Capture the cell that displays the provided text and extract its (x, y) central coordinate. 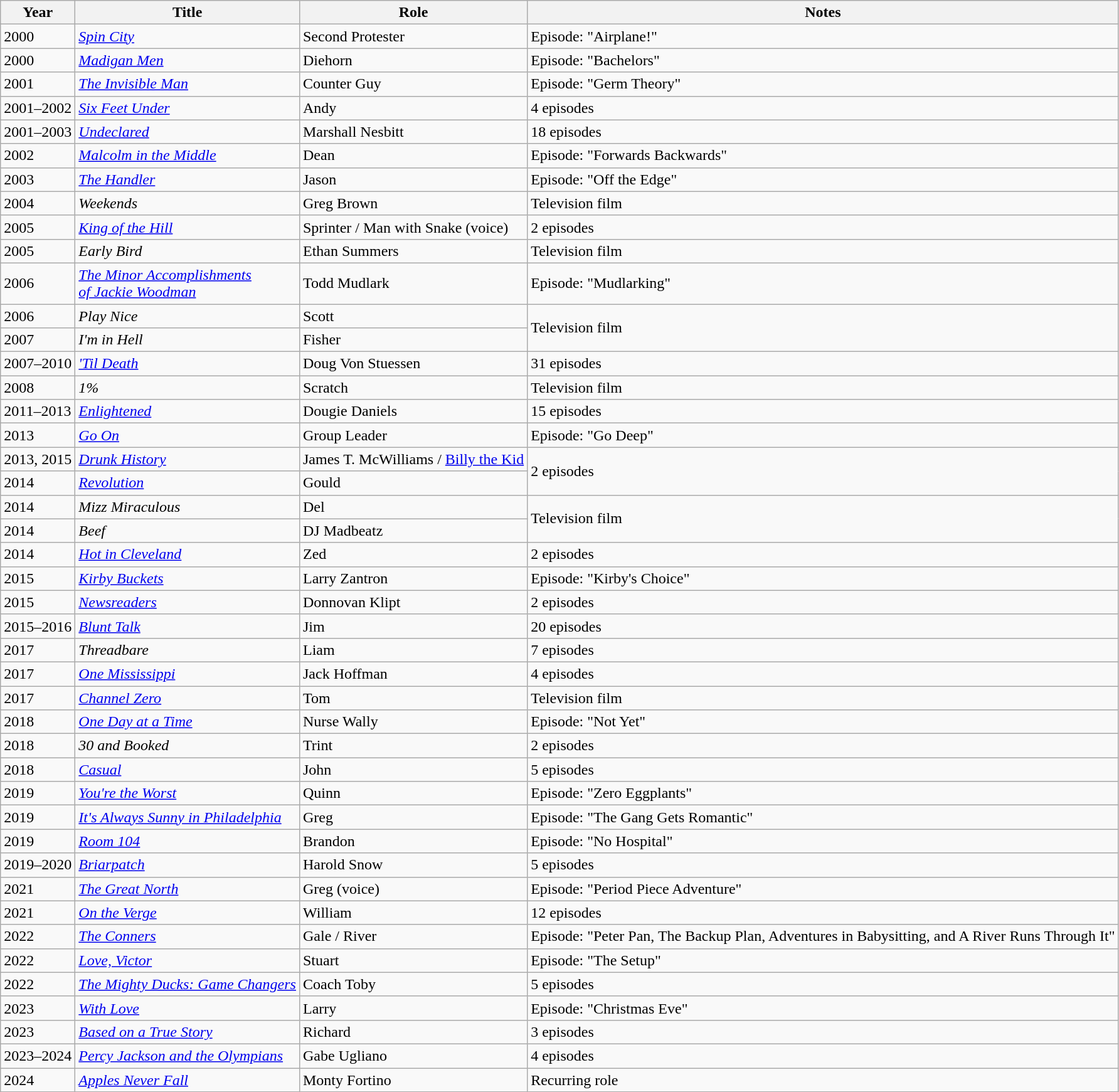
The Conners (188, 936)
Mizz Miraculous (188, 507)
Second Protester (413, 36)
Malcolm in the Middle (188, 156)
One Mississippi (188, 674)
2001–2003 (38, 132)
Greg Brown (413, 203)
Notes (823, 13)
Quinn (413, 793)
Episode: "Not Yet" (823, 722)
Episode: "Period Piece Adventure" (823, 889)
2007–2010 (38, 364)
Year (38, 13)
It's Always Sunny in Philadelphia (188, 817)
Room 104 (188, 841)
2013 (38, 435)
Group Leader (413, 435)
Role (413, 13)
15 episodes (823, 411)
Gale / River (413, 936)
30 and Booked (188, 746)
3 episodes (823, 1032)
2001–2002 (38, 108)
Gould (413, 483)
'Til Death (188, 364)
The Invisible Man (188, 84)
Marshall Nesbitt (413, 132)
Sprinter / Man with Snake (voice) (413, 227)
Fisher (413, 340)
Episode: "Christmas Eve" (823, 1008)
Episode: "Peter Pan, The Backup Plan, Adventures in Babysitting, and A River Runs Through It" (823, 936)
The Minor Accomplishmentsof Jackie Woodman (188, 284)
Tom (413, 698)
2003 (38, 179)
Greg (413, 817)
John (413, 770)
Doug Von Stuessen (413, 364)
Episode: "Off the Edge" (823, 179)
Apples Never Fall (188, 1079)
Beef (188, 531)
With Love (188, 1008)
2001 (38, 84)
Play Nice (188, 315)
James T. McWilliams / Billy the Kid (413, 459)
20 episodes (823, 626)
Newsreaders (188, 602)
Gabe Ugliano (413, 1056)
12 episodes (823, 913)
Diehorn (413, 60)
Jim (413, 626)
Episode: "Mudlarking" (823, 284)
Episode: "No Hospital" (823, 841)
Madigan Men (188, 60)
Larry (413, 1008)
Weekends (188, 203)
Counter Guy (413, 84)
2008 (38, 388)
7 episodes (823, 650)
Revolution (188, 483)
Casual (188, 770)
The Handler (188, 179)
2004 (38, 203)
Andy (413, 108)
Episode: "Germ Theory" (823, 84)
Brandon (413, 841)
Drunk History (188, 459)
2013, 2015 (38, 459)
Episode: "Airplane!" (823, 36)
Episode: "Bachelors" (823, 60)
2024 (38, 1079)
Donnovan Klipt (413, 602)
Love, Victor (188, 960)
Recurring role (823, 1079)
Nurse Wally (413, 722)
Six Feet Under (188, 108)
Episode: "Zero Eggplants" (823, 793)
Spin City (188, 36)
Stuart (413, 960)
William (413, 913)
Channel Zero (188, 698)
31 episodes (823, 364)
2019–2020 (38, 865)
Episode: "Kirby's Choice" (823, 578)
2007 (38, 340)
Coach Toby (413, 984)
Harold Snow (413, 865)
Liam (413, 650)
2015–2016 (38, 626)
Based on a True Story (188, 1032)
Episode: "The Gang Gets Romantic" (823, 817)
2023–2024 (38, 1056)
I'm in Hell (188, 340)
Greg (voice) (413, 889)
Larry Zantron (413, 578)
Scratch (413, 388)
The Great North (188, 889)
Episode: "Forwards Backwards" (823, 156)
Episode: "The Setup" (823, 960)
Jason (413, 179)
You're the Worst (188, 793)
Zed (413, 554)
Briarpatch (188, 865)
Trint (413, 746)
Episode: "Go Deep" (823, 435)
On the Verge (188, 913)
2011–2013 (38, 411)
Kirby Buckets (188, 578)
King of the Hill (188, 227)
Blunt Talk (188, 626)
Jack Hoffman (413, 674)
2002 (38, 156)
Threadbare (188, 650)
Dougie Daniels (413, 411)
One Day at a Time (188, 722)
The Mighty Ducks: Game Changers (188, 984)
18 episodes (823, 132)
Scott (413, 315)
Percy Jackson and the Olympians (188, 1056)
Undeclared (188, 132)
Del (413, 507)
Dean (413, 156)
Hot in Cleveland (188, 554)
1% (188, 388)
Enlightened (188, 411)
Ethan Summers (413, 251)
Todd Mudlark (413, 284)
Title (188, 13)
Go On (188, 435)
Richard (413, 1032)
DJ Madbeatz (413, 531)
Monty Fortino (413, 1079)
Early Bird (188, 251)
